Find where the given text appears and provide that cell's center as [x, y] coordinate. 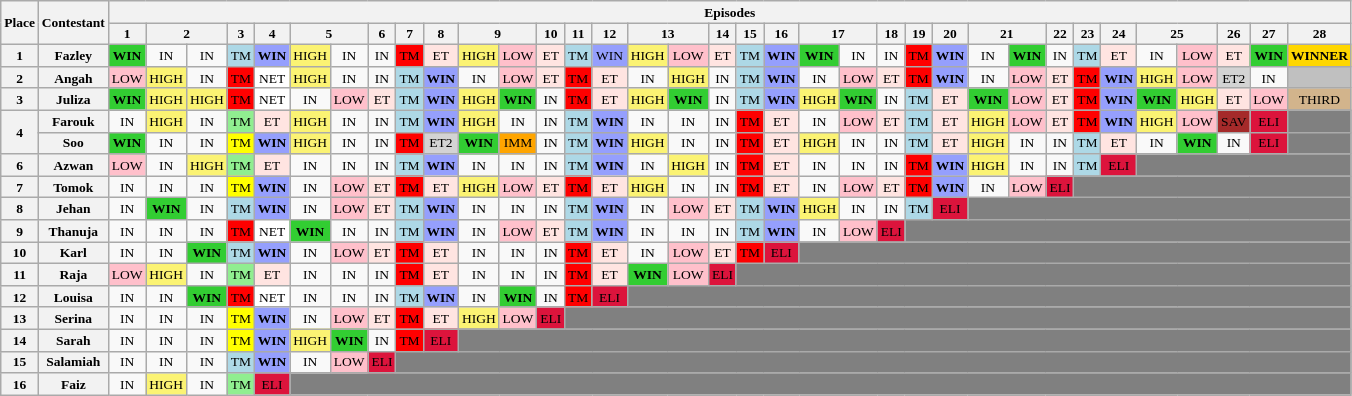
Sarah [73, 340]
5 [329, 34]
19 [918, 34]
Soo [73, 143]
Contestant [73, 23]
27 [1269, 34]
24 [1118, 34]
25 [1176, 34]
Raja [73, 274]
Azwan [73, 165]
Salamiah [73, 362]
Faiz [73, 384]
IMM [518, 143]
Serina [73, 318]
28 [1319, 34]
Farouk [73, 121]
Thanuja [73, 231]
Louisa [73, 296]
Place [20, 23]
SAV [1234, 121]
17 [838, 34]
Juliza [73, 99]
Jehan [73, 209]
Tomok [73, 187]
26 [1234, 34]
21 [1007, 34]
Fazley [73, 56]
23 [1088, 34]
WINNER [1319, 56]
20 [950, 34]
Karl [73, 253]
Angah [73, 77]
THIRD [1319, 99]
22 [1060, 34]
Episodes [730, 12]
18 [891, 34]
